Return [X, Y] of the center of cell containing provided text 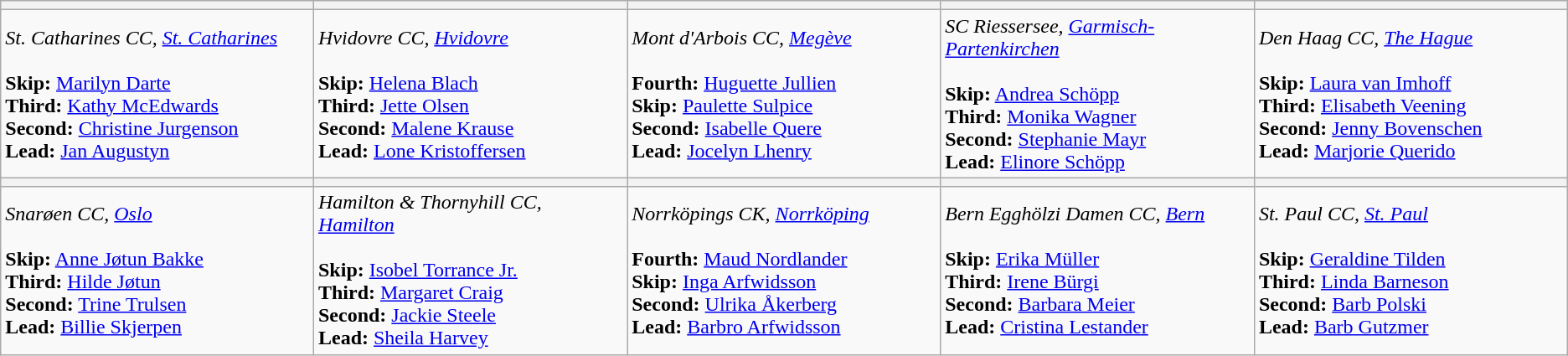
St. Paul CC, St. PaulSkip: Geraldine Tilden Third: Linda Barneson Second: Barb Polski Lead: Barb Gutzmer [1411, 271]
Mont d'Arbois CC, MegèveFourth: Huguette Jullien Skip: Paulette Sulpice Second: Isabelle Quere Lead: Jocelyn Lhenry [784, 94]
SC Riessersee, Garmisch-PartenkirchenSkip: Andrea Schöpp Third: Monika Wagner Second: Stephanie Mayr Lead: Elinore Schöpp [1097, 94]
Den Haag CC, The HagueSkip: Laura van Imhoff Third: Elisabeth Veening Second: Jenny Bovenschen Lead: Marjorie Querido [1411, 94]
Bern Egghölzi Damen CC, BernSkip: Erika Müller Third: Irene Bürgi Second: Barbara Meier Lead: Cristina Lestander [1097, 271]
Norrköpings CK, NorrköpingFourth: Maud Nordlander Skip: Inga Arfwidsson Second: Ulrika Åkerberg Lead: Barbro Arfwidsson [784, 271]
Hamilton & Thornyhill CC, HamiltonSkip: Isobel Torrance Jr. Third: Margaret Craig Second: Jackie Steele Lead: Sheila Harvey [470, 271]
Snarøen CC, OsloSkip: Anne Jøtun Bakke Third: Hilde Jøtun Second: Trine Trulsen Lead: Billie Skjerpen [157, 271]
Hvidovre CC, HvidovreSkip: Helena Blach Third: Jette Olsen Second: Malene Krause Lead: Lone Kristoffersen [470, 94]
St. Catharines CC, St. CatharinesSkip: Marilyn Darte Third: Kathy McEdwards Second: Christine Jurgenson Lead: Jan Augustyn [157, 94]
